Detect which cell encompasses the target text, then output its [x, y] center coordinate. 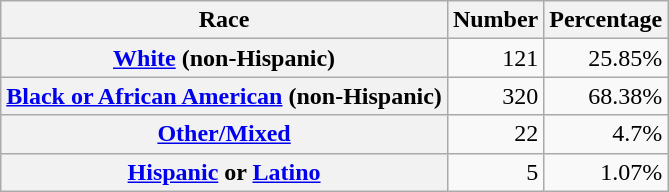
Hispanic or Latino [224, 172]
320 [495, 96]
Number [495, 20]
Percentage [606, 20]
4.7% [606, 134]
5 [495, 172]
121 [495, 58]
68.38% [606, 96]
22 [495, 134]
Race [224, 20]
25.85% [606, 58]
Black or African American (non-Hispanic) [224, 96]
White (non-Hispanic) [224, 58]
1.07% [606, 172]
Other/Mixed [224, 134]
